From the cell containing the given text, extract its center point as (x, y) coordinate. 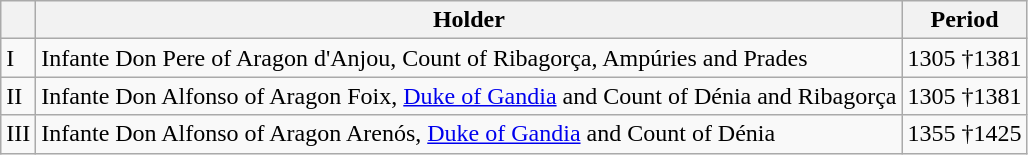
Infante Don Alfonso of Aragon Arenós, Duke of Gandia and Count of Dénia (469, 134)
I (18, 58)
Holder (469, 20)
III (18, 134)
II (18, 96)
1355 †1425 (964, 134)
Infante Don Pere of Aragon d'Anjou, Count of Ribagorça, Ampúries and Prades (469, 58)
Infante Don Alfonso of Aragon Foix, Duke of Gandia and Count of Dénia and Ribagorça (469, 96)
Period (964, 20)
